Output the (x, y) coordinate of the center of the cell containing the given text.  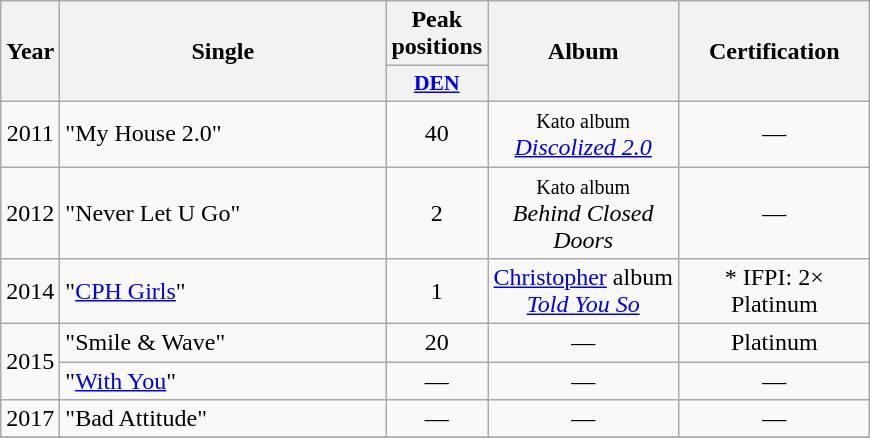
Platinum (774, 343)
2011 (30, 134)
* IFPI: 2× Platinum (774, 292)
Kato album Behind Closed Doors (584, 212)
2014 (30, 292)
2015 (30, 362)
"Smile & Wave" (223, 343)
2 (437, 212)
DEN (437, 84)
"Never Let U Go" (223, 212)
40 (437, 134)
Year (30, 52)
Christopher albumTold You So (584, 292)
Peak positions (437, 34)
Kato album Discolized 2.0 (584, 134)
1 (437, 292)
2017 (30, 419)
"With You" (223, 381)
Single (223, 52)
Album (584, 52)
"CPH Girls" (223, 292)
20 (437, 343)
"My House 2.0" (223, 134)
Certification (774, 52)
2012 (30, 212)
"Bad Attitude" (223, 419)
